Provide the [x, y] coordinate of the cell's center where the given text is located.  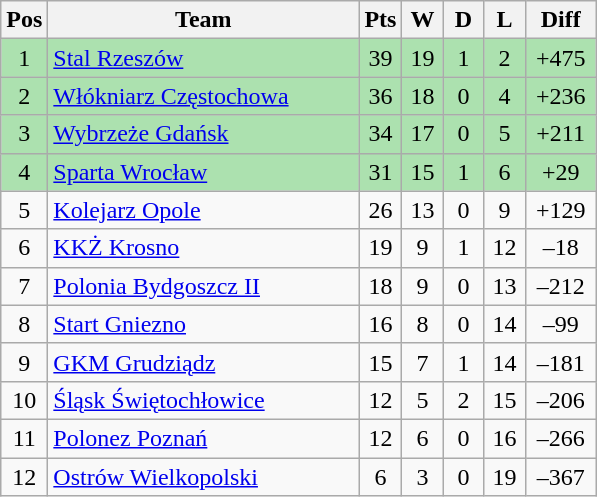
+29 [560, 172]
KKŻ Krosno [204, 248]
–99 [560, 324]
+236 [560, 96]
–266 [560, 438]
31 [380, 172]
–181 [560, 362]
W [422, 20]
Kolejarz Opole [204, 210]
Ostrów Wielkopolski [204, 477]
D [464, 20]
11 [24, 438]
Polonez Poznań [204, 438]
Wybrzeże Gdańsk [204, 134]
Start Gniezno [204, 324]
Team [204, 20]
+475 [560, 58]
–367 [560, 477]
–212 [560, 286]
10 [24, 400]
L [504, 20]
34 [380, 134]
–206 [560, 400]
+211 [560, 134]
+129 [560, 210]
Pts [380, 20]
39 [380, 58]
Diff [560, 20]
Śląsk Świętochłowice [204, 400]
Polonia Bydgoszcz II [204, 286]
36 [380, 96]
GKM Grudziądz [204, 362]
Włókniarz Częstochowa [204, 96]
26 [380, 210]
17 [422, 134]
Pos [24, 20]
–18 [560, 248]
Stal Rzeszów [204, 58]
Sparta Wrocław [204, 172]
